Identify which cell holds the provided text, then report its [X, Y] central coordinate. 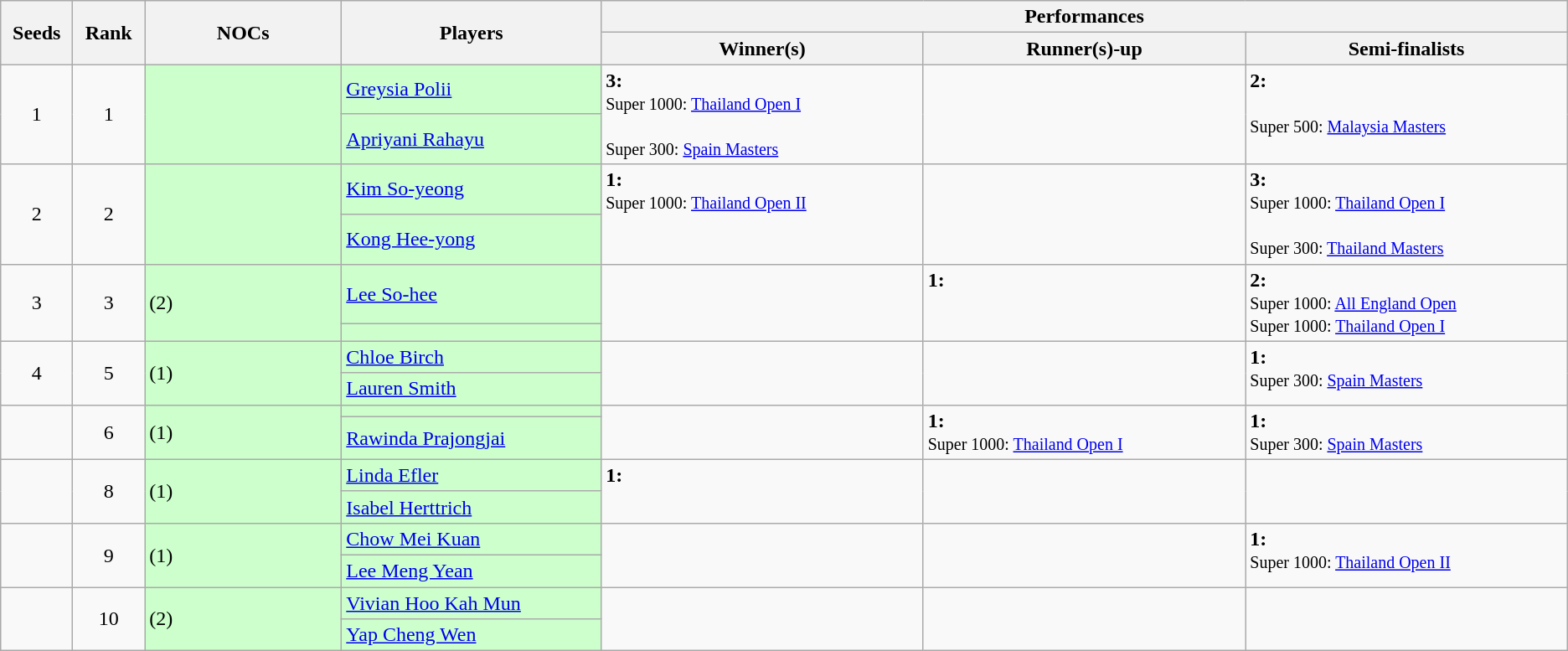
Seeds [37, 33]
2:Super 1000: All England Open Super 1000: Thailand Open I [1406, 302]
Rawinda Prajongjai [472, 438]
3:Super 1000: Thailand Open I Super 300: Spain Masters [762, 114]
Semi-finalists [1406, 49]
Chow Mei Kuan [472, 539]
Rank [109, 33]
Yap Cheng Wen [472, 635]
Lee Meng Yean [472, 571]
3:Super 1000: Thailand Open I Super 300: Thailand Masters [1406, 214]
Lauren Smith [472, 389]
8 [109, 491]
Vivian Hoo Kah Mun [472, 602]
Runner(s)-up [1084, 49]
Lee So-hee [472, 293]
Kim So-yeong [472, 189]
10 [109, 618]
Apriyani Rahayu [472, 139]
6 [109, 432]
Performances [1085, 17]
4 [37, 373]
NOCs [243, 33]
Kong Hee-yong [472, 239]
2: Super 500: Malaysia Masters [1406, 114]
Isabel Herttrich [472, 507]
Players [472, 33]
5 [109, 373]
Chloe Birch [472, 357]
9 [109, 555]
Winner(s) [762, 49]
Greysia Polii [472, 90]
1:Super 1000: Thailand Open I [1084, 432]
Linda Efler [472, 475]
